Output the (X, Y) coordinate of the center of the cell containing the given text.  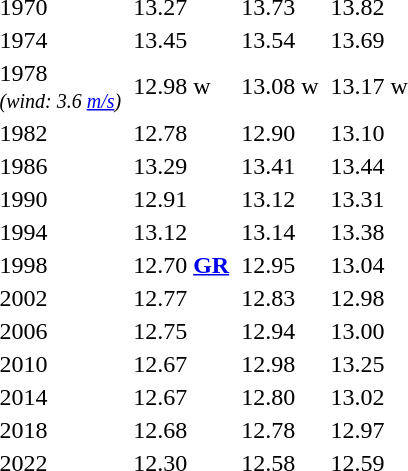
12.98 (280, 364)
13.14 (280, 232)
12.77 (182, 298)
13.41 (280, 166)
12.68 (182, 430)
12.94 (280, 331)
13.29 (182, 166)
12.98 w (182, 86)
13.08 w (280, 86)
12.83 (280, 298)
12.70 GR (182, 265)
12.95 (280, 265)
13.45 (182, 40)
12.80 (280, 397)
12.90 (280, 133)
12.91 (182, 199)
13.54 (280, 40)
12.75 (182, 331)
